Find where the given text appears and provide that cell's center as [x, y] coordinate. 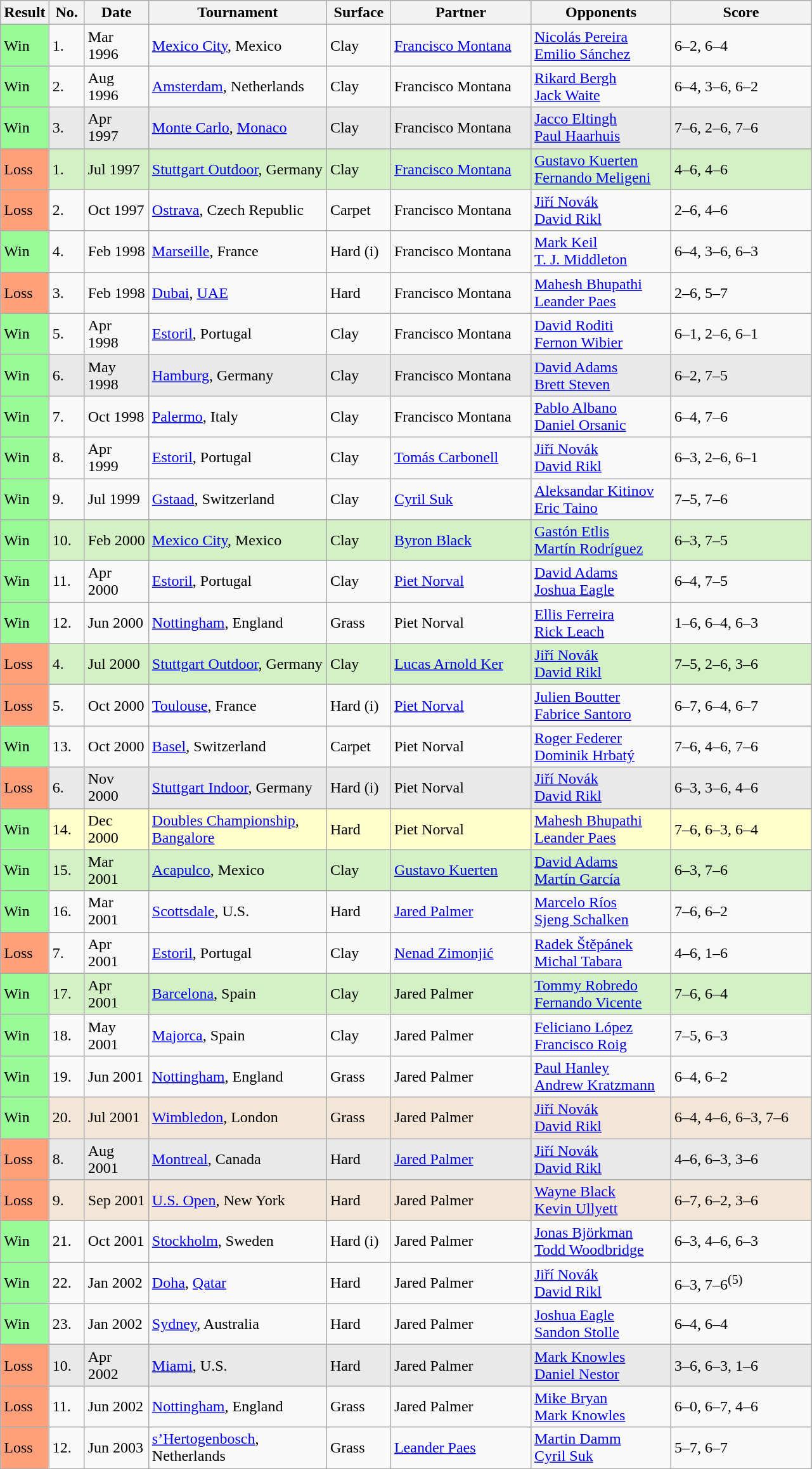
14. [67, 829]
Tournament [237, 13]
Apr 1999 [117, 458]
Marseille, France [237, 251]
Date [117, 13]
Jul 2000 [117, 664]
Tommy Robredo Fernando Vicente [601, 994]
Doubles Championship, Bangalore [237, 829]
Mark Knowles Daniel Nestor [601, 1366]
Feb 2000 [117, 540]
6–4, 7–5 [742, 582]
Tomás Carbonell [460, 458]
Ostrava, Czech Republic [237, 210]
2–6, 4–6 [742, 210]
May 1998 [117, 375]
Paul Hanley Andrew Kratzmann [601, 1077]
Nov 2000 [117, 787]
Joshua Eagle Sandon Stolle [601, 1324]
6–3, 2–6, 6–1 [742, 458]
Majorca, Spain [237, 1035]
6–4, 6–2 [742, 1077]
Aleksandar Kitinov Eric Taino [601, 498]
Cyril Suk [460, 498]
Dec 2000 [117, 829]
Sydney, Australia [237, 1324]
Jacco Eltingh Paul Haarhuis [601, 128]
1–6, 6–4, 6–3 [742, 623]
Apr 1997 [117, 128]
David Adams Brett Steven [601, 375]
Amsterdam, Netherlands [237, 86]
Jul 1997 [117, 169]
Mark Keil T. J. Middleton [601, 251]
7–6, 6–4 [742, 994]
Apr 2002 [117, 1366]
23. [67, 1324]
Montreal, Canada [237, 1159]
21. [67, 1241]
Stuttgart Indoor, Germany [237, 787]
Pablo Albano Daniel Orsanic [601, 416]
16. [67, 912]
17. [67, 994]
Apr 2000 [117, 582]
Gastón Etlis Martín Rodríguez [601, 540]
Feliciano López Francisco Roig [601, 1035]
Sep 2001 [117, 1201]
20. [67, 1117]
Rikard Bergh Jack Waite [601, 86]
Dubai, UAE [237, 293]
Stockholm, Sweden [237, 1241]
Wayne Black Kevin Ullyett [601, 1201]
4–6, 1–6 [742, 952]
Radek Štěpánek Michal Tabara [601, 952]
Result [25, 13]
Martin Damm Cyril Suk [601, 1448]
Aug 1996 [117, 86]
7–5, 6–3 [742, 1035]
Partner [460, 13]
Score [742, 13]
Apr 1998 [117, 333]
4–6, 4–6 [742, 169]
6–0, 6–7, 4–6 [742, 1406]
7–6, 6–3, 6–4 [742, 829]
7–5, 2–6, 3–6 [742, 664]
Acapulco, Mexico [237, 870]
Leander Paes [460, 1448]
David Roditi Fernon Wibier [601, 333]
Oct 1998 [117, 416]
5–7, 6–7 [742, 1448]
Aug 2001 [117, 1159]
7–5, 7–6 [742, 498]
Marcelo Ríos Sjeng Schalken [601, 912]
Byron Black [460, 540]
6–3, 3–6, 4–6 [742, 787]
Surface [359, 13]
Palermo, Italy [237, 416]
Oct 1997 [117, 210]
6–3, 7–5 [742, 540]
Wimbledon, London [237, 1117]
Jul 1999 [117, 498]
Hamburg, Germany [237, 375]
Lucas Arnold Ker [460, 664]
Oct 2001 [117, 1241]
6–3, 7–6 [742, 870]
No. [67, 13]
6–7, 6–2, 3–6 [742, 1201]
3–6, 6–3, 1–6 [742, 1366]
Jun 2001 [117, 1077]
6–1, 2–6, 6–1 [742, 333]
David Adams Martín García [601, 870]
Barcelona, Spain [237, 994]
Opponents [601, 13]
David Adams Joshua Eagle [601, 582]
6–7, 6–4, 6–7 [742, 705]
Gustavo Kuerten [460, 870]
Mar 1996 [117, 46]
22. [67, 1283]
Doha, Qatar [237, 1283]
6–3, 7–6(5) [742, 1283]
Jul 2001 [117, 1117]
s’Hertogenbosch, Netherlands [237, 1448]
19. [67, 1077]
Ellis Ferreira Rick Leach [601, 623]
Nicolás Pereira Emilio Sánchez [601, 46]
Jun 2002 [117, 1406]
Roger Federer Dominik Hrbatý [601, 747]
Jun 2000 [117, 623]
6–2, 6–4 [742, 46]
Julien Boutter Fabrice Santoro [601, 705]
Toulouse, France [237, 705]
6–4, 6–4 [742, 1324]
Jun 2003 [117, 1448]
4–6, 6–3, 3–6 [742, 1159]
May 2001 [117, 1035]
Jonas Björkman Todd Woodbridge [601, 1241]
18. [67, 1035]
13. [67, 747]
Mike Bryan Mark Knowles [601, 1406]
7–6, 4–6, 7–6 [742, 747]
6–4, 4–6, 6–3, 7–6 [742, 1117]
Nenad Zimonjić [460, 952]
Monte Carlo, Monaco [237, 128]
6–3, 4–6, 6–3 [742, 1241]
15. [67, 870]
6–4, 7–6 [742, 416]
Basel, Switzerland [237, 747]
6–4, 3–6, 6–3 [742, 251]
7–6, 2–6, 7–6 [742, 128]
Gstaad, Switzerland [237, 498]
U.S. Open, New York [237, 1201]
Miami, U.S. [237, 1366]
7–6, 6–2 [742, 912]
Gustavo Kuerten Fernando Meligeni [601, 169]
6–2, 7–5 [742, 375]
Scottsdale, U.S. [237, 912]
6–4, 3–6, 6–2 [742, 86]
2–6, 5–7 [742, 293]
